Search for the cell housing the specified text and yield its (X, Y) center coordinate. 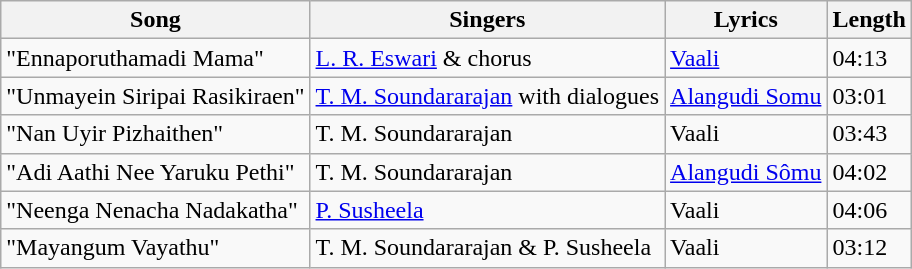
Singers (488, 20)
"Ennaporuthamadi Mama" (156, 58)
"Nan Uyir Pizhaithen" (156, 134)
03:12 (869, 248)
"Adi Aathi Nee Yaruku Pethi" (156, 172)
T. M. Soundararajan with dialogues (488, 96)
Lyrics (746, 20)
"Unmayein Siripai Rasikiraen" (156, 96)
03:01 (869, 96)
03:43 (869, 134)
T. M. Soundararajan & P. Susheela (488, 248)
Alangudi Sômu (746, 172)
Alangudi Somu (746, 96)
04:13 (869, 58)
Song (156, 20)
04:02 (869, 172)
P. Susheela (488, 210)
"Neenga Nenacha Nadakatha" (156, 210)
Length (869, 20)
L. R. Eswari & chorus (488, 58)
"Mayangum Vayathu" (156, 248)
04:06 (869, 210)
